Return the (x, y) coordinate for the center point of the cell that contains the specified text.  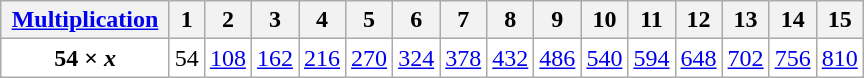
702 (746, 58)
12 (698, 20)
5 (370, 20)
216 (322, 58)
4 (322, 20)
Multiplication (86, 20)
2 (228, 20)
6 (416, 20)
54 (186, 58)
15 (840, 20)
8 (510, 20)
648 (698, 58)
378 (464, 58)
594 (652, 58)
270 (370, 58)
9 (558, 20)
7 (464, 20)
14 (792, 20)
432 (510, 58)
54 × x (86, 58)
13 (746, 20)
108 (228, 58)
11 (652, 20)
486 (558, 58)
756 (792, 58)
1 (186, 20)
810 (840, 58)
10 (604, 20)
162 (274, 58)
3 (274, 20)
540 (604, 58)
324 (416, 58)
